Capture the cell that displays the provided text and extract its (x, y) central coordinate. 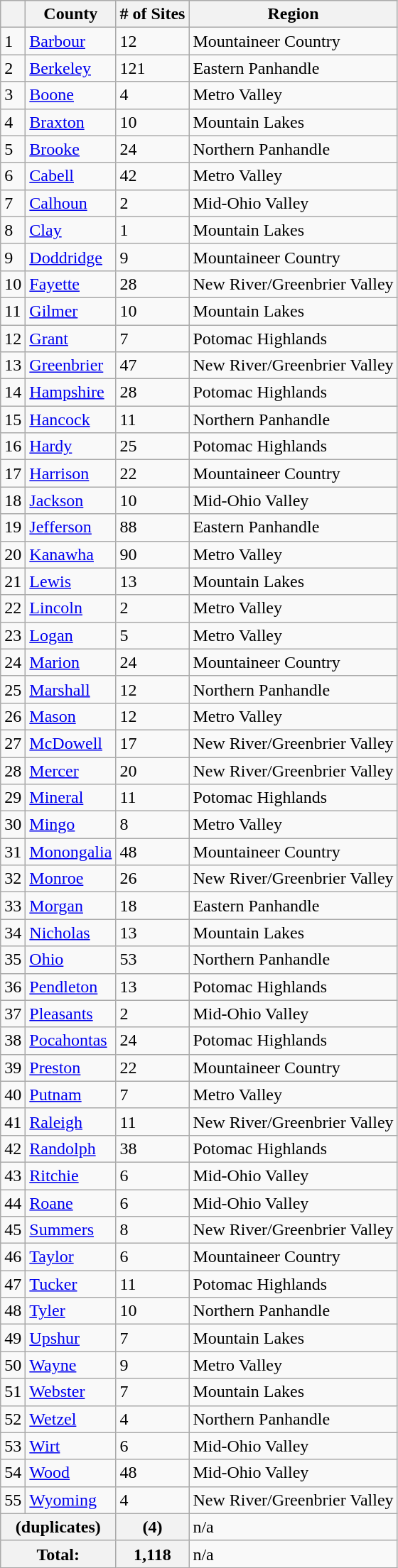
Wetzel (71, 1419)
Randolph (71, 1148)
Hardy (71, 446)
Mason (71, 716)
Summers (71, 1230)
88 (152, 527)
36 (13, 987)
41 (13, 1122)
Mineral (71, 798)
37 (13, 1014)
54 (13, 1473)
Raleigh (71, 1122)
Mercer (71, 770)
Region (293, 14)
Hampshire (71, 393)
Marshall (71, 689)
Kanawha (71, 554)
50 (13, 1365)
McDowell (71, 743)
Taylor (71, 1257)
Calhoun (71, 203)
Pocahontas (71, 1041)
County (71, 14)
Lincoln (71, 608)
Webster (71, 1392)
16 (13, 446)
46 (13, 1257)
Monroe (71, 879)
Tyler (71, 1311)
Harrison (71, 473)
Gilmer (71, 311)
52 (13, 1419)
Morgan (71, 906)
21 (13, 581)
Hancock (71, 420)
3 (13, 95)
Barbour (71, 41)
Grant (71, 339)
Greenbrier (71, 366)
Preston (71, 1068)
Doddridge (71, 257)
Pendleton (71, 987)
Mingo (71, 825)
Tucker (71, 1284)
23 (13, 635)
30 (13, 825)
51 (13, 1392)
90 (152, 554)
Wood (71, 1473)
Lewis (71, 581)
Braxton (71, 122)
Nicholas (71, 933)
Total: (58, 1554)
43 (13, 1175)
Roane (71, 1203)
19 (13, 527)
34 (13, 933)
Ritchie (71, 1175)
Logan (71, 635)
32 (13, 879)
Wirt (71, 1446)
Pleasants (71, 1014)
Jackson (71, 500)
15 (13, 420)
39 (13, 1068)
55 (13, 1500)
(4) (152, 1527)
49 (13, 1338)
121 (152, 68)
Wyoming (71, 1500)
Marion (71, 662)
Jefferson (71, 527)
35 (13, 960)
44 (13, 1203)
Ohio (71, 960)
(duplicates) (58, 1527)
31 (13, 852)
Monongalia (71, 852)
Brooke (71, 149)
Wayne (71, 1365)
1,118 (152, 1554)
29 (13, 798)
14 (13, 393)
33 (13, 906)
# of Sites (152, 14)
Upshur (71, 1338)
40 (13, 1095)
Cabell (71, 176)
Fayette (71, 284)
27 (13, 743)
Clay (71, 230)
Putnam (71, 1095)
Berkeley (71, 68)
Boone (71, 95)
45 (13, 1230)
